Capture the cell that displays the provided text and extract its [X, Y] central coordinate. 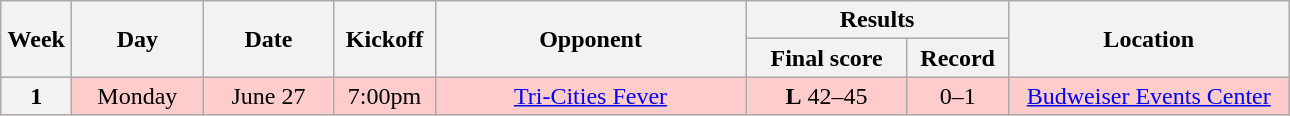
Kickoff [384, 39]
Week [36, 39]
June 27 [268, 96]
Budweiser Events Center [1148, 96]
Results [877, 20]
Day [138, 39]
Record [958, 58]
Tri-Cities Fever [590, 96]
0–1 [958, 96]
Opponent [590, 39]
Date [268, 39]
Monday [138, 96]
7:00pm [384, 96]
1 [36, 96]
Final score [826, 58]
Location [1148, 39]
L 42–45 [826, 96]
